Identify which cell holds the provided text, then report its (X, Y) central coordinate. 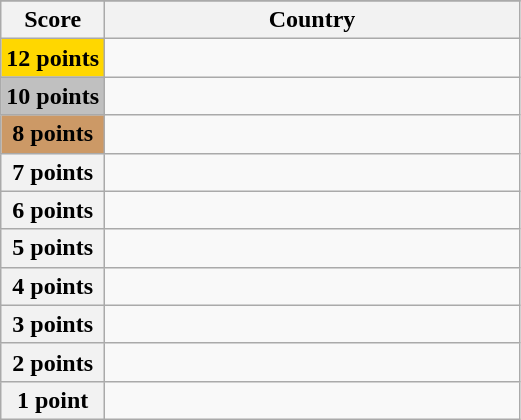
2 points (53, 362)
8 points (53, 134)
6 points (53, 210)
12 points (53, 58)
4 points (53, 286)
3 points (53, 324)
Score (53, 20)
1 point (53, 400)
7 points (53, 172)
5 points (53, 248)
10 points (53, 96)
Country (312, 20)
